Determine the [x, y] coordinate at the center of the cell enclosing the given text.  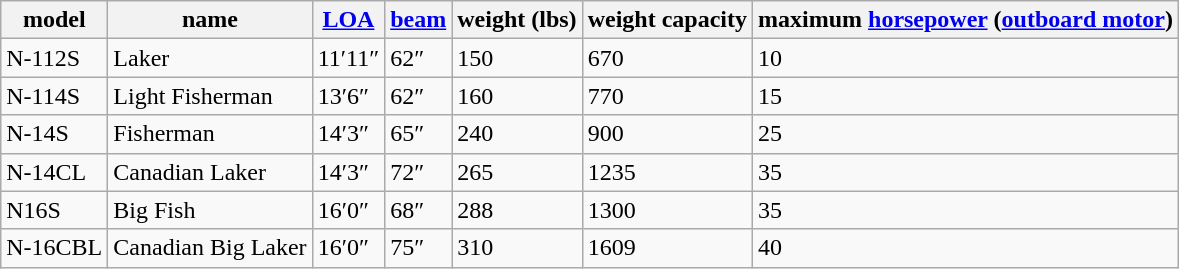
weight (lbs) [517, 20]
1300 [667, 210]
N-14S [54, 134]
N-114S [54, 96]
beam [418, 20]
65″ [418, 134]
310 [517, 248]
72″ [418, 172]
Fisherman [210, 134]
N-112S [54, 58]
weight capacity [667, 20]
LOA [348, 20]
N16S [54, 210]
Laker [210, 58]
75″ [418, 248]
10 [966, 58]
name [210, 20]
150 [517, 58]
1235 [667, 172]
model [54, 20]
770 [667, 96]
40 [966, 248]
Canadian Big Laker [210, 248]
160 [517, 96]
maximum horsepower (outboard motor) [966, 20]
Big Fish [210, 210]
240 [517, 134]
Canadian Laker [210, 172]
11′11″ [348, 58]
25 [966, 134]
N-14CL [54, 172]
N-16CBL [54, 248]
68″ [418, 210]
15 [966, 96]
900 [667, 134]
670 [667, 58]
288 [517, 210]
Light Fisherman [210, 96]
13′6″ [348, 96]
265 [517, 172]
1609 [667, 248]
